Return the (X, Y) coordinate for the center point of the cell that contains the specified text.  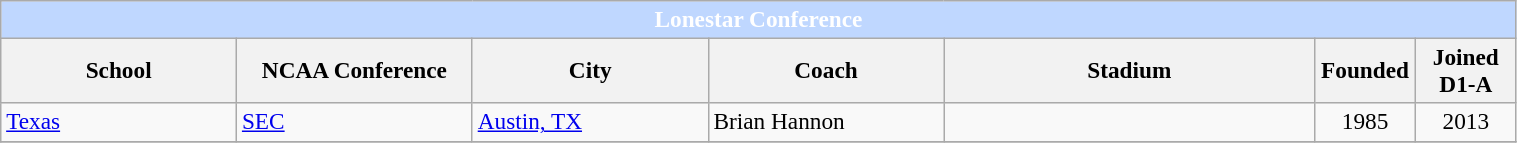
2013 (1466, 122)
1985 (1366, 122)
School (119, 70)
NCAA Conference (355, 70)
Lonestar Conference (758, 19)
Texas (119, 122)
Austin, TX (590, 122)
SEC (355, 122)
Founded (1366, 70)
Coach (826, 70)
City (590, 70)
Joined D1-A (1466, 70)
Brian Hannon (826, 122)
Stadium (1130, 70)
